Locate the cell with the specified text and output its (x, y) center coordinate. 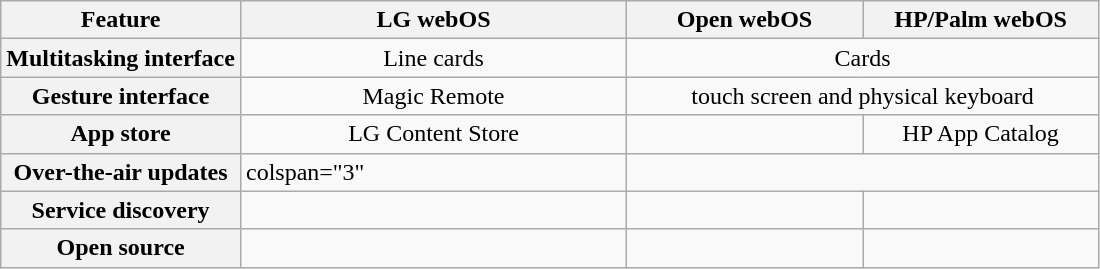
Gesture interface (121, 96)
touch screen and physical keyboard (863, 96)
HP App Catalog (981, 134)
Service discovery (121, 210)
Magic Remote (433, 96)
HP/Palm webOS (981, 20)
LG webOS (433, 20)
LG Content Store (433, 134)
Multitasking interface (121, 58)
Line cards (433, 58)
Cards (863, 58)
Feature (121, 20)
Open source (121, 248)
Open webOS (745, 20)
Over-the-air updates (121, 172)
App store (121, 134)
colspan="3" (433, 172)
